From the cell containing the given text, extract its center point as [x, y] coordinate. 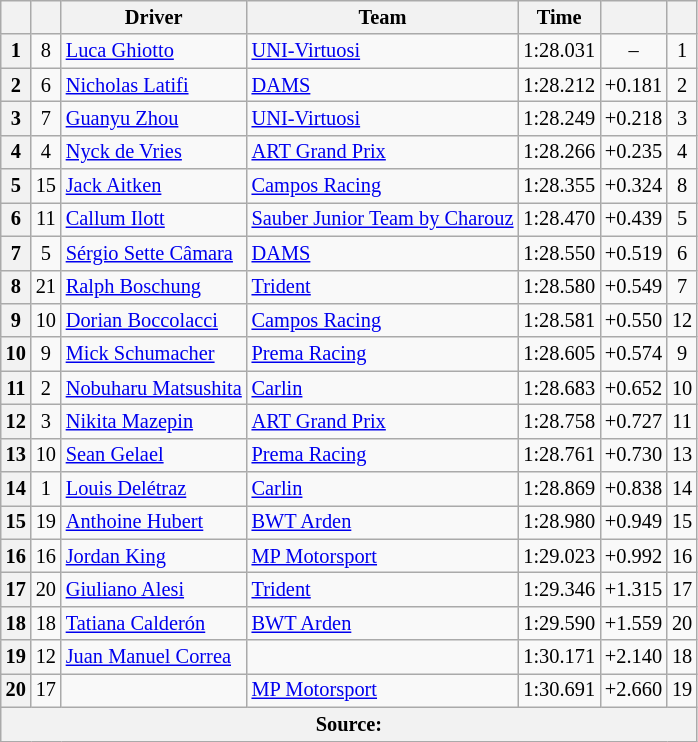
1:28.683 [559, 388]
– [634, 51]
1:28.550 [559, 253]
Louis Delétraz [154, 489]
Giuliano Alesi [154, 589]
Jack Aitken [154, 186]
Sauber Junior Team by Charouz [383, 219]
+0.235 [634, 152]
+0.218 [634, 118]
1:30.691 [559, 690]
Luca Ghiotto [154, 51]
Nicholas Latifi [154, 85]
Mick Schumacher [154, 354]
+0.550 [634, 320]
1:29.346 [559, 589]
Sérgio Sette Câmara [154, 253]
+1.559 [634, 623]
Tatiana Calderón [154, 623]
Team [383, 17]
+0.439 [634, 219]
1:28.355 [559, 186]
Jordan King [154, 556]
+0.838 [634, 489]
Ralph Boschung [154, 287]
+2.140 [634, 657]
1:28.580 [559, 287]
Nobuharu Matsushita [154, 388]
+0.652 [634, 388]
1:28.605 [559, 354]
1:28.869 [559, 489]
1:28.031 [559, 51]
Nyck de Vries [154, 152]
+0.949 [634, 522]
Nikita Mazepin [154, 421]
+0.574 [634, 354]
1:28.470 [559, 219]
+0.730 [634, 455]
1:28.980 [559, 522]
1:29.590 [559, 623]
Time [559, 17]
+1.315 [634, 589]
Sean Gelael [154, 455]
Juan Manuel Correa [154, 657]
+0.549 [634, 287]
1:28.758 [559, 421]
Anthoine Hubert [154, 522]
+2.660 [634, 690]
Guanyu Zhou [154, 118]
+0.324 [634, 186]
Driver [154, 17]
1:29.023 [559, 556]
+0.727 [634, 421]
1:28.266 [559, 152]
1:28.761 [559, 455]
Source: [349, 724]
1:28.249 [559, 118]
+0.992 [634, 556]
21 [46, 287]
Callum Ilott [154, 219]
1:28.581 [559, 320]
1:28.212 [559, 85]
+0.519 [634, 253]
Dorian Boccolacci [154, 320]
1:30.171 [559, 657]
+0.181 [634, 85]
